Find where the given text appears and provide that cell's center as (x, y) coordinate. 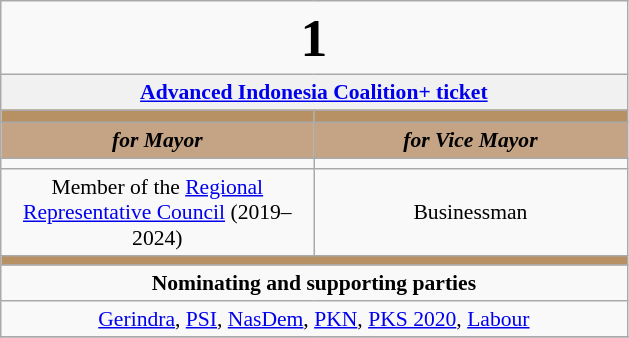
1 (314, 38)
for Vice Mayor (470, 141)
Nominating and supporting parties (314, 284)
Member of the Regional Representative Council (2019–2024) (158, 212)
Advanced Indonesia Coalition+ ticket (314, 92)
Gerindra, PSI, NasDem, PKN, PKS 2020, Labour (314, 319)
for Mayor (158, 141)
Businessman (470, 212)
